Locate the cell with the specified text and output its [x, y] center coordinate. 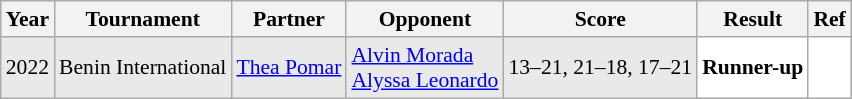
Benin International [142, 68]
2022 [28, 68]
Score [600, 19]
Tournament [142, 19]
Runner-up [752, 68]
Partner [288, 19]
Result [752, 19]
Year [28, 19]
Thea Pomar [288, 68]
Alvin Morada Alyssa Leonardo [424, 68]
Ref [829, 19]
13–21, 21–18, 17–21 [600, 68]
Opponent [424, 19]
